Detect which cell encompasses the target text, then output its [x, y] center coordinate. 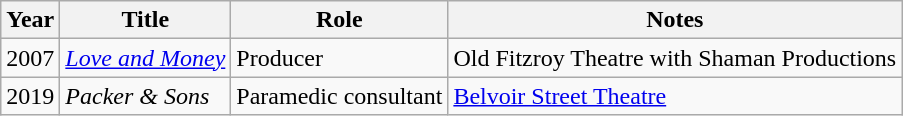
Title [146, 20]
2019 [30, 96]
Role [340, 20]
Old Fitzroy Theatre with Shaman Productions [675, 58]
2007 [30, 58]
Love and Money [146, 58]
Year [30, 20]
Belvoir Street Theatre [675, 96]
Paramedic consultant [340, 96]
Packer & Sons [146, 96]
Producer [340, 58]
Notes [675, 20]
